Detect which cell encompasses the target text, then output its (X, Y) center coordinate. 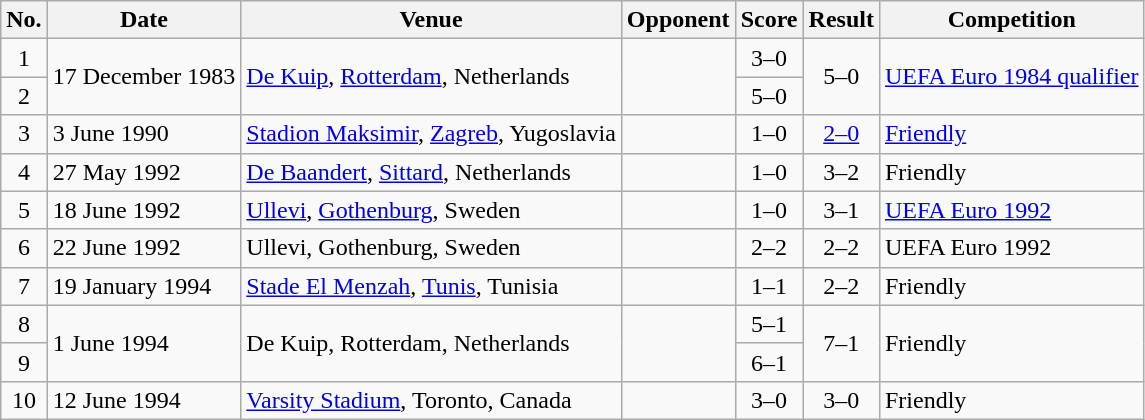
7–1 (841, 343)
18 June 1992 (144, 210)
4 (24, 172)
Venue (432, 20)
3 (24, 134)
1 June 1994 (144, 343)
Result (841, 20)
6 (24, 248)
Varsity Stadium, Toronto, Canada (432, 400)
17 December 1983 (144, 77)
2 (24, 96)
19 January 1994 (144, 286)
3–2 (841, 172)
Score (769, 20)
22 June 1992 (144, 248)
1 (24, 58)
5 (24, 210)
Stade El Menzah, Tunis, Tunisia (432, 286)
Stadion Maksimir, Zagreb, Yugoslavia (432, 134)
Opponent (678, 20)
9 (24, 362)
De Baandert, Sittard, Netherlands (432, 172)
7 (24, 286)
27 May 1992 (144, 172)
Competition (1012, 20)
6–1 (769, 362)
5–1 (769, 324)
3–1 (841, 210)
Date (144, 20)
UEFA Euro 1984 qualifier (1012, 77)
8 (24, 324)
12 June 1994 (144, 400)
1–1 (769, 286)
2–0 (841, 134)
10 (24, 400)
No. (24, 20)
3 June 1990 (144, 134)
